Detect which cell encompasses the target text, then output its [x, y] center coordinate. 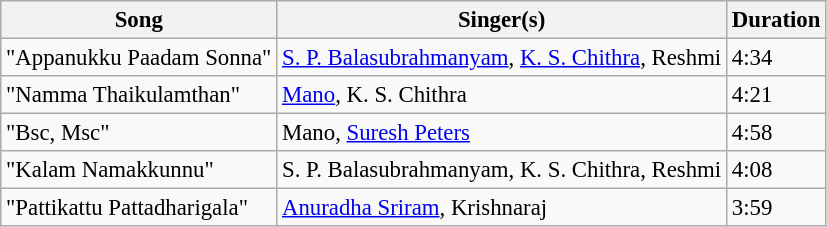
Anuradha Sriram, Krishnaraj [502, 208]
Mano, K. S. Chithra [502, 95]
"Bsc, Msc" [139, 133]
4:58 [776, 133]
Duration [776, 20]
Mano, Suresh Peters [502, 133]
4:08 [776, 170]
3:59 [776, 208]
"Namma Thaikulamthan" [139, 95]
"Appanukku Paadam Sonna" [139, 58]
Song [139, 20]
4:34 [776, 58]
"Kalam Namakkunnu" [139, 170]
4:21 [776, 95]
Singer(s) [502, 20]
"Pattikattu Pattadharigala" [139, 208]
